Detect which cell encompasses the target text, then output its [X, Y] center coordinate. 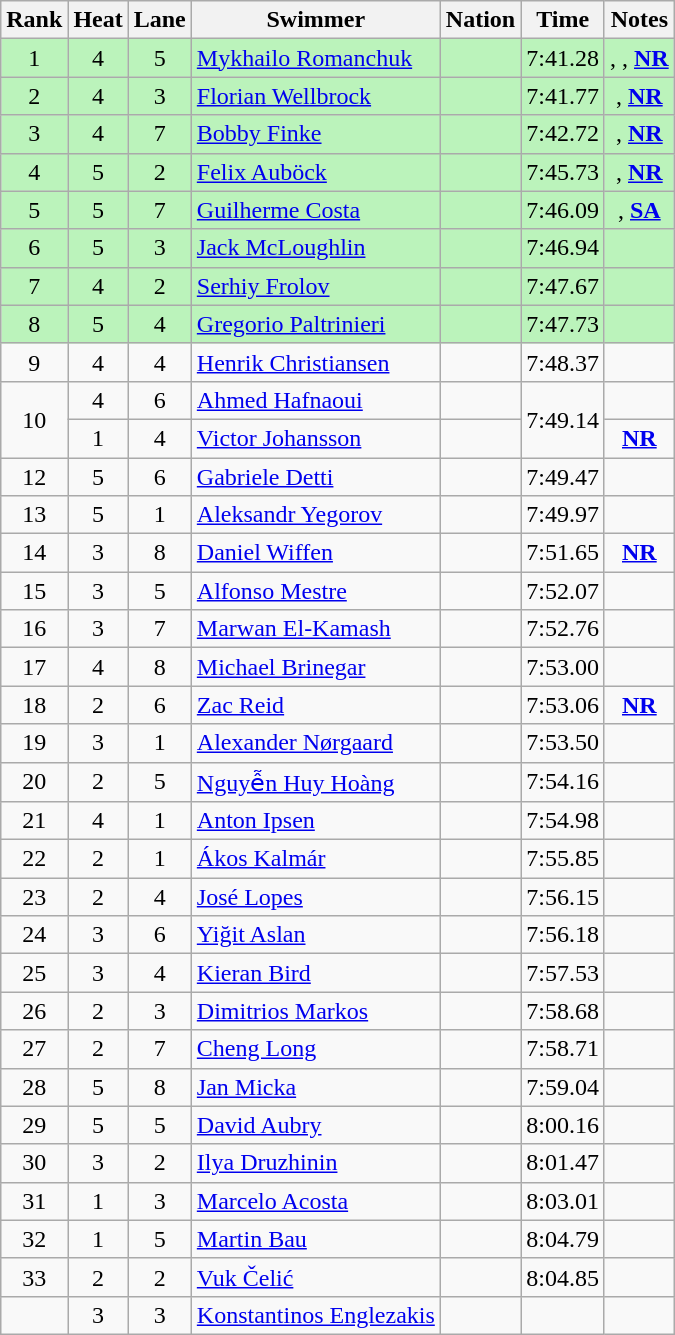
26 [34, 1011]
8:03.01 [563, 1201]
7:59.04 [563, 1087]
21 [34, 821]
Nguyễn Huy Hoàng [316, 782]
Ilya Druzhinin [316, 1163]
Swimmer [316, 20]
22 [34, 859]
Gabriele Detti [316, 477]
7:56.18 [563, 935]
Victor Johansson [316, 438]
7:49.47 [563, 477]
Alfonso Mestre [316, 591]
7:49.14 [563, 419]
10 [34, 419]
9 [34, 362]
15 [34, 591]
8:04.79 [563, 1239]
31 [34, 1201]
Anton Ipsen [316, 821]
33 [34, 1277]
29 [34, 1125]
7:41.28 [563, 58]
Aleksandr Yegorov [316, 515]
7:49.97 [563, 515]
Michael Brinegar [316, 667]
8:00.16 [563, 1125]
32 [34, 1239]
Ákos Kalmár [316, 859]
David Aubry [316, 1125]
12 [34, 477]
Daniel Wiffen [316, 553]
8:04.85 [563, 1277]
Mykhailo Romanchuk [316, 58]
Dimitrios Markos [316, 1011]
7:53.06 [563, 705]
7:45.73 [563, 172]
Jack McLoughlin [316, 248]
Guilherme Costa [316, 210]
Yiğit Aslan [316, 935]
7:57.53 [563, 973]
Martin Bau [316, 1239]
Vuk Čelić [316, 1277]
7:46.94 [563, 248]
24 [34, 935]
19 [34, 743]
7:48.37 [563, 362]
7:56.15 [563, 897]
Alexander Nørgaard [316, 743]
Marcelo Acosta [316, 1201]
14 [34, 553]
30 [34, 1163]
7:52.76 [563, 629]
Konstantinos Englezakis [316, 1315]
27 [34, 1049]
7:55.85 [563, 859]
7:58.71 [563, 1049]
7:54.16 [563, 782]
7:47.73 [563, 324]
17 [34, 667]
13 [34, 515]
Cheng Long [316, 1049]
7:46.09 [563, 210]
7:47.67 [563, 286]
Time [563, 20]
16 [34, 629]
Bobby Finke [316, 134]
José Lopes [316, 897]
23 [34, 897]
Lane [160, 20]
7:54.98 [563, 821]
7:41.77 [563, 96]
Serhiy Frolov [316, 286]
7:52.07 [563, 591]
7:51.65 [563, 553]
Henrik Christiansen [316, 362]
Kieran Bird [316, 973]
, SA [639, 210]
Felix Auböck [316, 172]
Ahmed Hafnaoui [316, 400]
Zac Reid [316, 705]
Gregorio Paltrinieri [316, 324]
25 [34, 973]
8:01.47 [563, 1163]
, , NR [639, 58]
28 [34, 1087]
7:53.00 [563, 667]
18 [34, 705]
Marwan El-Kamash [316, 629]
7:42.72 [563, 134]
Nation [480, 20]
7:58.68 [563, 1011]
7:53.50 [563, 743]
Florian Wellbrock [316, 96]
Jan Micka [316, 1087]
Heat [98, 20]
Notes [639, 20]
20 [34, 782]
Rank [34, 20]
